Identify which cell holds the provided text, then report its (x, y) central coordinate. 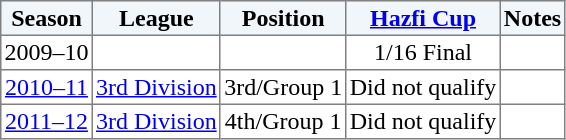
2011–12 (47, 121)
Season (47, 18)
League (156, 18)
1/16 Final (423, 52)
3rd/Group 1 (282, 87)
Hazfi Cup (423, 18)
2010–11 (47, 87)
2009–10 (47, 52)
4th/Group 1 (282, 121)
Position (282, 18)
Notes (532, 18)
